Pinpoint the cell where the given text exists, returning its (X, Y) midpoint coordinate. 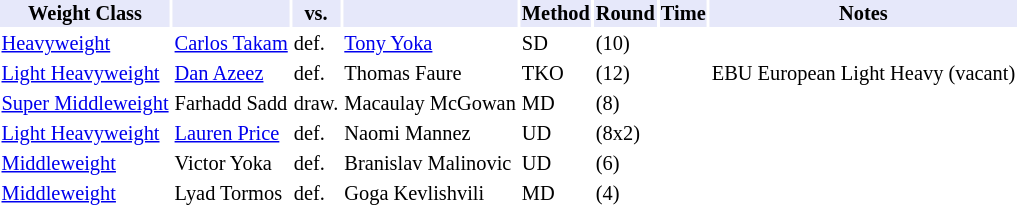
Method (556, 14)
EBU European Light Heavy (vacant) (863, 74)
Victor Yoka (231, 164)
Weight Class (85, 14)
Super Middleweight (85, 104)
(10) (625, 44)
Branislav Malinovic (430, 164)
Round (625, 14)
(8) (625, 104)
vs. (316, 14)
Thomas Faure (430, 74)
Carlos Takam (231, 44)
Naomi Mannez (430, 134)
Time (683, 14)
MD (556, 104)
Notes (863, 14)
Dan Azeez (231, 74)
(12) (625, 74)
Macaulay McGowan (430, 104)
Tony Yoka (430, 44)
TKO (556, 74)
Farhadd Sadd (231, 104)
Heavyweight (85, 44)
Lauren Price (231, 134)
Middleweight (85, 164)
(6) (625, 164)
SD (556, 44)
draw. (316, 104)
(8x2) (625, 134)
